Pinpoint the cell where the given text exists, returning its (X, Y) midpoint coordinate. 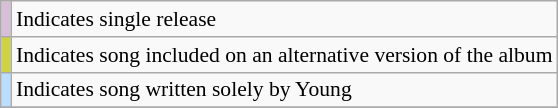
Indicates song written solely by Young (284, 90)
Indicates single release (284, 19)
Indicates song included on an alternative version of the album (284, 55)
